Capture the cell that displays the provided text and extract its [X, Y] central coordinate. 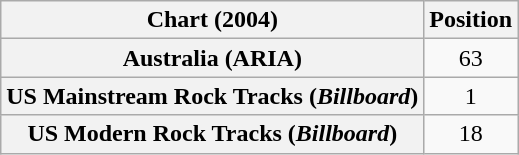
63 [471, 58]
Position [471, 20]
18 [471, 134]
US Mainstream Rock Tracks (Billboard) [212, 96]
1 [471, 96]
Chart (2004) [212, 20]
US Modern Rock Tracks (Billboard) [212, 134]
Australia (ARIA) [212, 58]
